Pinpoint the cell where the given text exists, returning its [X, Y] midpoint coordinate. 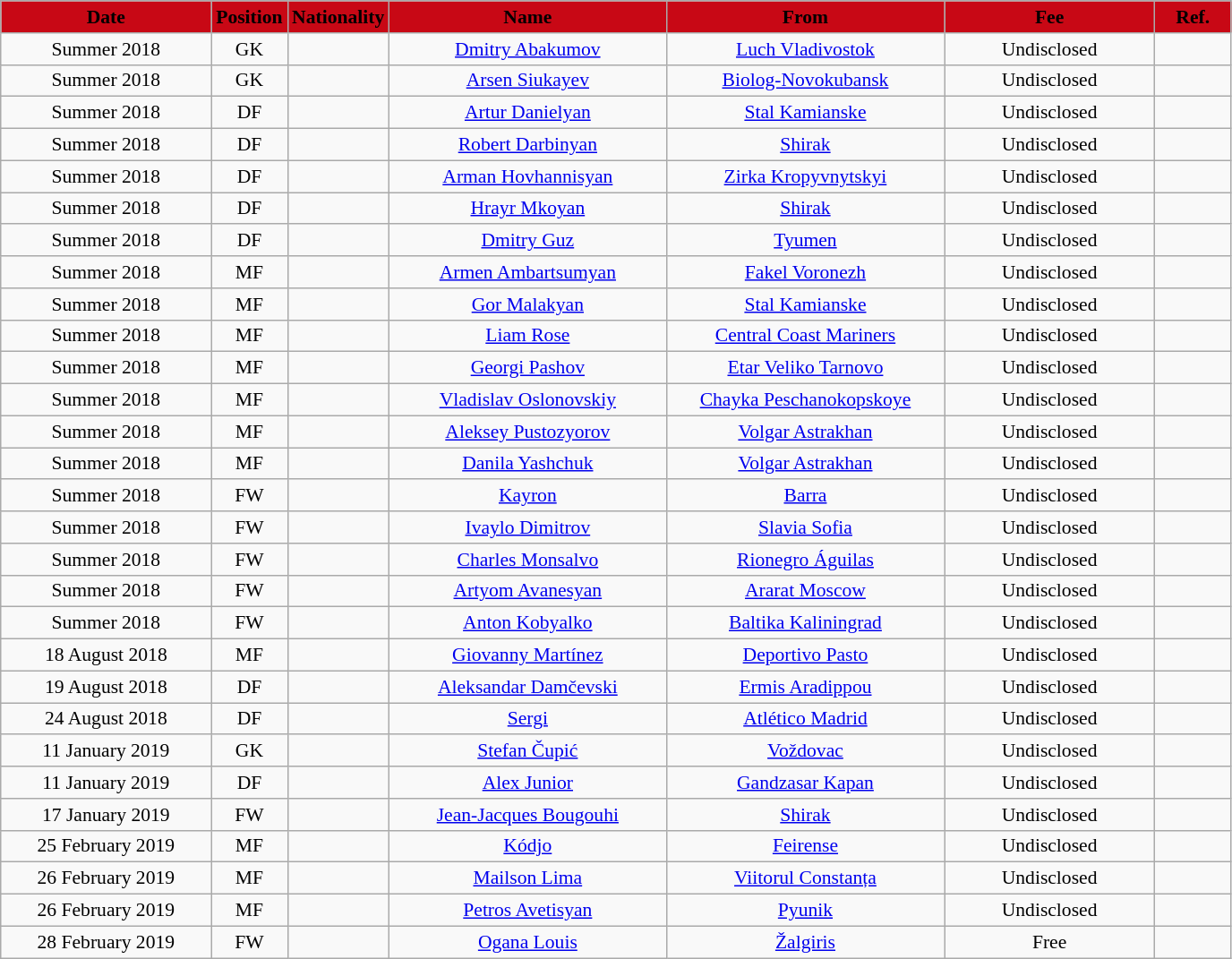
Fakel Voronezh [805, 272]
Žalgiris [805, 942]
Dmitry Guz [527, 241]
Luch Vladivostok [805, 49]
Chayka Peschanokopskoye [805, 400]
24 August 2018 [106, 719]
Mailson Lima [527, 878]
Vladislav Oslonovskiy [527, 400]
Georgi Pashov [527, 368]
Aleksandar Damčevski [527, 687]
Baltika Kaliningrad [805, 623]
Anton Kobyalko [527, 623]
Artyom Avanesyan [527, 591]
Ref. [1193, 17]
25 February 2019 [106, 846]
Zirka Kropyvnytskyi [805, 176]
Arsen Siukayev [527, 81]
Alex Junior [527, 783]
Aleksey Pustozyorov [527, 432]
Pyunik [805, 911]
Kayron [527, 496]
28 February 2019 [106, 942]
Biolog-Novokubansk [805, 81]
Gor Malakyan [527, 304]
Kódjo [527, 846]
Date [106, 17]
Charles Monsalvo [527, 560]
17 January 2019 [106, 815]
Nationality [338, 17]
Jean-Jacques Bougouhi [527, 815]
Fee [1049, 17]
Robert Darbinyan [527, 145]
Position [249, 17]
Free [1049, 942]
Barra [805, 496]
Petros Avetisyan [527, 911]
Central Coast Mariners [805, 336]
Giovanny Martínez [527, 655]
Danila Yashchuk [527, 464]
Ermis Aradippou [805, 687]
Feirense [805, 846]
Ararat Moscow [805, 591]
18 August 2018 [106, 655]
Voždovac [805, 751]
Ivaylo Dimitrov [527, 527]
Slavia Sofia [805, 527]
Tyumen [805, 241]
Arman Hovhannisyan [527, 176]
Dmitry Abakumov [527, 49]
Viitorul Constanța [805, 878]
Liam Rose [527, 336]
From [805, 17]
19 August 2018 [106, 687]
Ogana Louis [527, 942]
Name [527, 17]
Hrayr Mkoyan [527, 209]
Gandzasar Kapan [805, 783]
Deportivo Pasto [805, 655]
Atlético Madrid [805, 719]
Sergi [527, 719]
Armen Ambartsumyan [527, 272]
Rionegro Águilas [805, 560]
Etar Veliko Tarnovo [805, 368]
Stefan Čupić [527, 751]
Artur Danielyan [527, 113]
